Find where the given text appears and provide that cell's center as (x, y) coordinate. 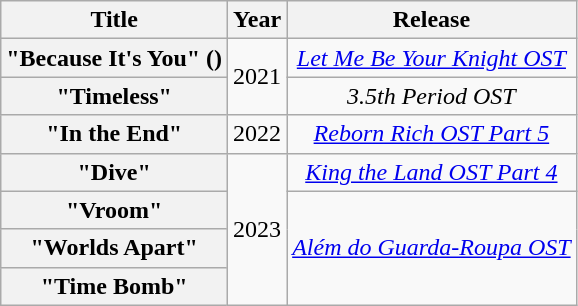
"Dive" (114, 172)
Title (114, 20)
2022 (258, 134)
2023 (258, 229)
"Timeless" (114, 96)
"Worlds Apart" (114, 248)
2021 (258, 77)
Let Me Be Your Knight OST (432, 58)
"Time Bomb" (114, 286)
"Vroom" (114, 210)
"In the End" (114, 134)
"Because It's You" () (114, 58)
Reborn Rich OST Part 5 (432, 134)
Além do Guarda-Roupa OST (432, 248)
Release (432, 20)
Year (258, 20)
3.5th Period OST (432, 96)
King the Land OST Part 4 (432, 172)
